Detect which cell encompasses the target text, then output its (x, y) center coordinate. 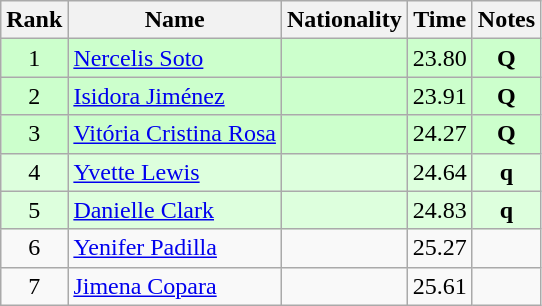
24.27 (440, 134)
7 (34, 286)
23.91 (440, 96)
24.83 (440, 210)
Yvette Lewis (175, 172)
4 (34, 172)
Time (440, 20)
Nercelis Soto (175, 58)
2 (34, 96)
Isidora Jiménez (175, 96)
Yenifer Padilla (175, 248)
Vitória Cristina Rosa (175, 134)
25.27 (440, 248)
Name (175, 20)
24.64 (440, 172)
1 (34, 58)
6 (34, 248)
Rank (34, 20)
Jimena Copara (175, 286)
25.61 (440, 286)
Nationality (344, 20)
23.80 (440, 58)
3 (34, 134)
Notes (506, 20)
5 (34, 210)
Danielle Clark (175, 210)
